Provide the [X, Y] coordinate of the cell's center where the given text is located.  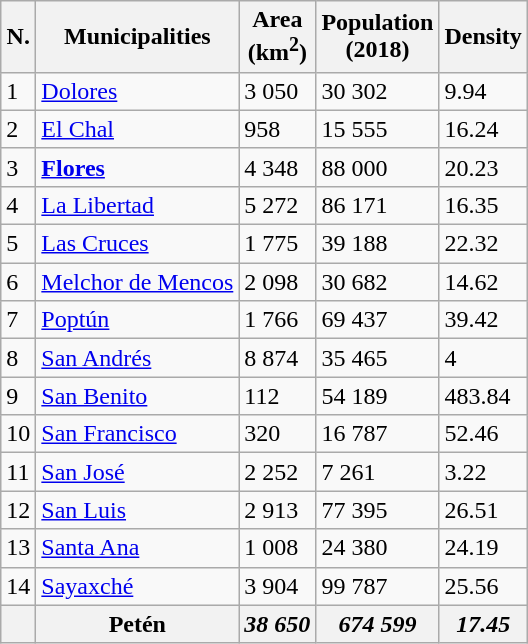
22.32 [483, 244]
2 913 [278, 510]
Petén [138, 624]
17.45 [483, 624]
2 [18, 129]
9 [18, 396]
Flores [138, 167]
La Libertad [138, 205]
38 650 [278, 624]
320 [278, 434]
674 599 [378, 624]
16.35 [483, 205]
24.19 [483, 548]
1 775 [278, 244]
15 555 [378, 129]
Area(km2) [278, 37]
Dolores [138, 91]
4 348 [278, 167]
54 189 [378, 396]
5 272 [278, 205]
11 [18, 472]
14 [18, 586]
1 [18, 91]
2 098 [278, 282]
2 252 [278, 472]
San Benito [138, 396]
Poptún [138, 320]
3 [18, 167]
1 008 [278, 548]
7 [18, 320]
6 [18, 282]
San Andrés [138, 358]
25.56 [483, 586]
52.46 [483, 434]
7 261 [378, 472]
El Chal [138, 129]
San Luis [138, 510]
39.42 [483, 320]
26.51 [483, 510]
69 437 [378, 320]
88 000 [378, 167]
9.94 [483, 91]
958 [278, 129]
Santa Ana [138, 548]
Melchor de Mencos [138, 282]
Population(2018) [378, 37]
112 [278, 396]
10 [18, 434]
Sayaxché [138, 586]
3.22 [483, 472]
13 [18, 548]
39 188 [378, 244]
San Francisco [138, 434]
483.84 [483, 396]
16.24 [483, 129]
16 787 [378, 434]
3 904 [278, 586]
14.62 [483, 282]
5 [18, 244]
Density [483, 37]
99 787 [378, 586]
San José [138, 472]
77 395 [378, 510]
30 682 [378, 282]
8 [18, 358]
12 [18, 510]
8 874 [278, 358]
Las Cruces [138, 244]
20.23 [483, 167]
86 171 [378, 205]
35 465 [378, 358]
24 380 [378, 548]
30 302 [378, 91]
3 050 [278, 91]
Municipalities [138, 37]
1 766 [278, 320]
N. [18, 37]
